Determine the [x, y] coordinate at the center of the cell enclosing the given text.  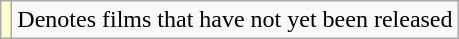
Denotes films that have not yet been released [235, 20]
